Extract the [X, Y] coordinate from the center of the cell holding the provided text.  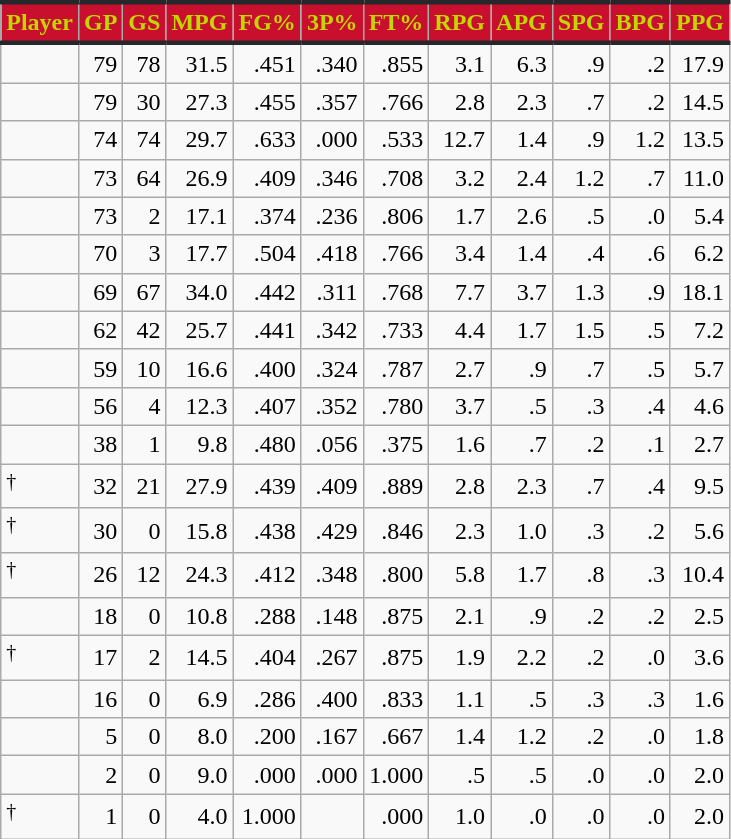
16 [100, 699]
.056 [332, 444]
26 [100, 576]
10 [144, 368]
1.1 [460, 699]
4.6 [700, 406]
3.1 [460, 63]
12.3 [200, 406]
.412 [267, 576]
16.6 [200, 368]
.286 [267, 699]
15.8 [200, 530]
.846 [396, 530]
12.7 [460, 140]
59 [100, 368]
17.7 [200, 254]
62 [100, 330]
FT% [396, 22]
6.3 [522, 63]
.342 [332, 330]
.855 [396, 63]
2.6 [522, 216]
1.8 [700, 737]
.889 [396, 486]
.833 [396, 699]
3.4 [460, 254]
9.5 [700, 486]
10.8 [200, 616]
.800 [396, 576]
64 [144, 178]
21 [144, 486]
42 [144, 330]
5.7 [700, 368]
APG [522, 22]
78 [144, 63]
26.9 [200, 178]
3.6 [700, 658]
25.7 [200, 330]
11.0 [700, 178]
.348 [332, 576]
.352 [332, 406]
.439 [267, 486]
12 [144, 576]
.708 [396, 178]
GS [144, 22]
13.5 [700, 140]
3P% [332, 22]
.288 [267, 616]
.357 [332, 102]
.236 [332, 216]
9.0 [200, 775]
4.0 [200, 816]
5.8 [460, 576]
PPG [700, 22]
5.6 [700, 530]
3.2 [460, 178]
18.1 [700, 292]
17 [100, 658]
.667 [396, 737]
34.0 [200, 292]
.148 [332, 616]
1.9 [460, 658]
.806 [396, 216]
38 [100, 444]
17.9 [700, 63]
56 [100, 406]
MPG [200, 22]
.1 [640, 444]
.633 [267, 140]
.200 [267, 737]
.429 [332, 530]
.324 [332, 368]
BPG [640, 22]
2.1 [460, 616]
RPG [460, 22]
27.3 [200, 102]
.768 [396, 292]
5.4 [700, 216]
1.5 [581, 330]
8.0 [200, 737]
2.5 [700, 616]
.6 [640, 254]
.374 [267, 216]
24.3 [200, 576]
.311 [332, 292]
5 [100, 737]
7.7 [460, 292]
.375 [396, 444]
FG% [267, 22]
.438 [267, 530]
.407 [267, 406]
2.4 [522, 178]
.404 [267, 658]
3 [144, 254]
.346 [332, 178]
.504 [267, 254]
.787 [396, 368]
17.1 [200, 216]
.167 [332, 737]
.340 [332, 63]
31.5 [200, 63]
.442 [267, 292]
9.8 [200, 444]
.267 [332, 658]
GP [100, 22]
SPG [581, 22]
10.4 [700, 576]
67 [144, 292]
Player [40, 22]
.455 [267, 102]
32 [100, 486]
27.9 [200, 486]
6.9 [200, 699]
.451 [267, 63]
.780 [396, 406]
29.7 [200, 140]
.441 [267, 330]
2.2 [522, 658]
.480 [267, 444]
70 [100, 254]
6.2 [700, 254]
.533 [396, 140]
4.4 [460, 330]
.418 [332, 254]
18 [100, 616]
69 [100, 292]
4 [144, 406]
.8 [581, 576]
.733 [396, 330]
7.2 [700, 330]
1.3 [581, 292]
